Find where the given text appears and provide that cell's center as [X, Y] coordinate. 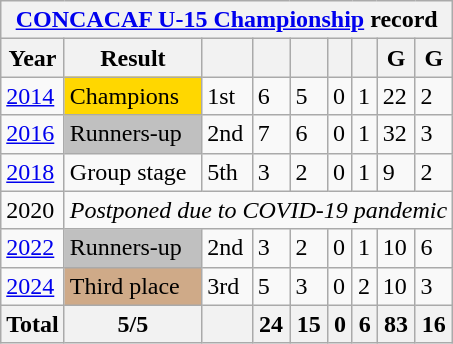
Year [33, 58]
1st [228, 96]
9 [396, 172]
15 [309, 324]
CONCACAF U-15 Championship record [227, 20]
2016 [33, 134]
Champions [132, 96]
Group stage [132, 172]
2014 [33, 96]
22 [396, 96]
32 [396, 134]
2018 [33, 172]
16 [434, 324]
2020 [33, 210]
2024 [33, 286]
Result [132, 58]
7 [271, 134]
Postponed due to COVID-19 pandemic [258, 210]
24 [271, 324]
5th [228, 172]
2022 [33, 248]
Total [33, 324]
Third place [132, 286]
3rd [228, 286]
5/5 [132, 324]
83 [396, 324]
